For the text-containing cell, return its midpoint in [x, y] coordinate format. 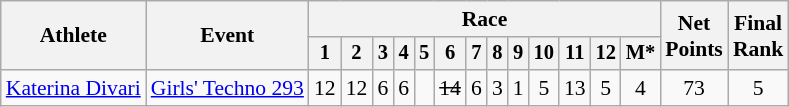
2 [357, 54]
13 [575, 88]
14 [450, 88]
10 [544, 54]
Final Rank [758, 36]
11 [575, 54]
Girls' Techno 293 [228, 88]
7 [476, 54]
9 [518, 54]
Race [484, 19]
Katerina Divari [74, 88]
Athlete [74, 36]
NetPoints [694, 36]
73 [694, 88]
Event [228, 36]
M* [640, 54]
8 [498, 54]
